Detect which cell encompasses the target text, then output its [X, Y] center coordinate. 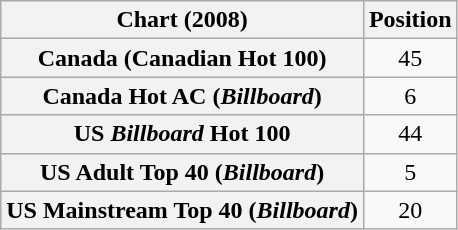
Position [410, 20]
Canada Hot AC (Billboard) [182, 96]
Canada (Canadian Hot 100) [182, 58]
44 [410, 134]
20 [410, 210]
US Billboard Hot 100 [182, 134]
45 [410, 58]
5 [410, 172]
US Mainstream Top 40 (Billboard) [182, 210]
Chart (2008) [182, 20]
6 [410, 96]
US Adult Top 40 (Billboard) [182, 172]
